Provide the (x, y) coordinate of the cell's center where the given text is located.  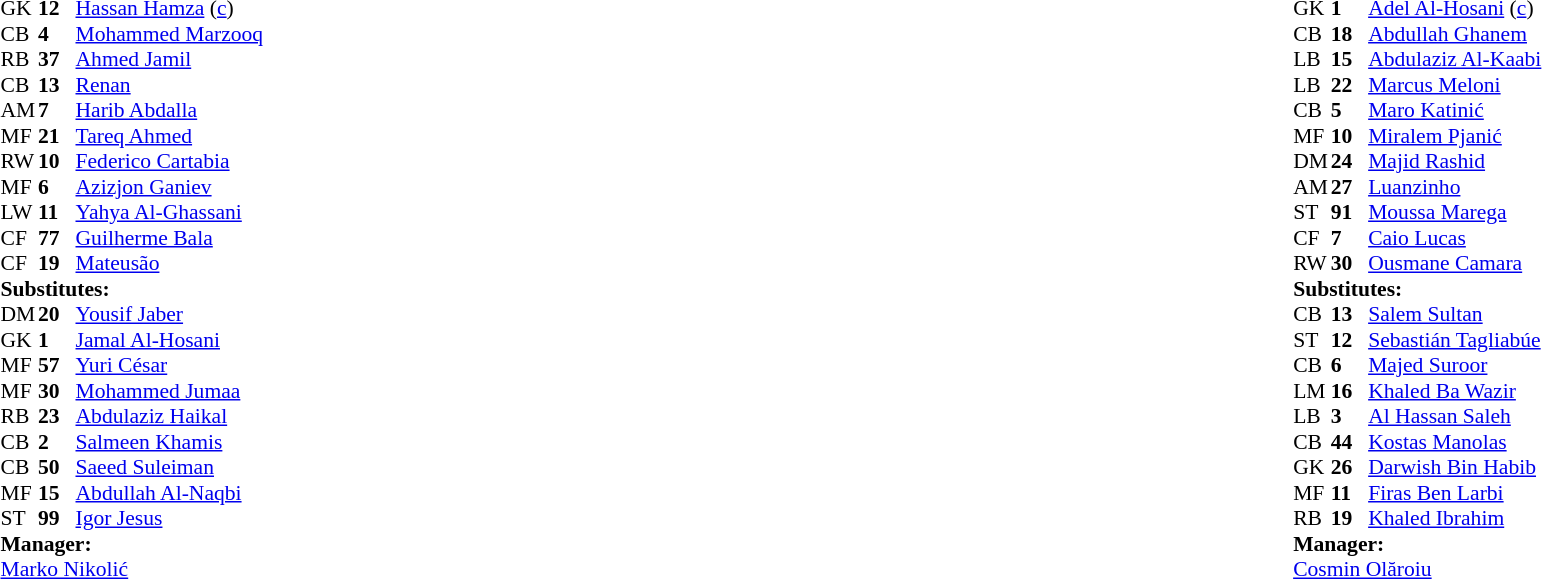
LW (19, 213)
Majed Suroor (1454, 365)
21 (57, 136)
16 (1350, 391)
Abdullah Ghanem (1454, 34)
77 (57, 238)
Guilherme Bala (170, 238)
Renan (170, 85)
LM (1312, 391)
4 (57, 34)
Majid Rashid (1454, 161)
27 (1350, 187)
Ahmed Jamil (170, 59)
37 (57, 59)
2 (57, 442)
Federico Cartabia (170, 161)
Abdulaziz Al-Kaabi (1454, 59)
Ousmane Camara (1454, 263)
Al Hassan Saleh (1454, 417)
Kostas Manolas (1454, 442)
Firas Ben Larbi (1454, 493)
Igor Jesus (170, 519)
Yahya Al-Ghassani (170, 213)
1 (57, 340)
24 (1350, 161)
Azizjon Ganiev (170, 187)
Saeed Suleiman (170, 467)
Miralem Pjanić (1454, 136)
18 (1350, 34)
Yousif Jaber (170, 315)
50 (57, 467)
12 (1350, 340)
Luanzinho (1454, 187)
22 (1350, 85)
Khaled Ibrahim (1454, 519)
Tareq Ahmed (170, 136)
5 (1350, 111)
23 (57, 417)
Abdulaziz Haikal (170, 417)
Moussa Marega (1454, 213)
Khaled Ba Wazir (1454, 391)
Maro Katinić (1454, 111)
20 (57, 315)
26 (1350, 467)
Mateusão (170, 263)
91 (1350, 213)
Mohammed Marzooq (170, 34)
Salmeen Khamis (170, 442)
Sebastián Tagliabúe (1454, 340)
Abdullah Al-Naqbi (170, 493)
99 (57, 519)
57 (57, 365)
Yuri César (170, 365)
Mohammed Jumaa (170, 391)
Salem Sultan (1454, 315)
Darwish Bin Habib (1454, 467)
Marcus Meloni (1454, 85)
Harib Abdalla (170, 111)
Caio Lucas (1454, 238)
3 (1350, 417)
44 (1350, 442)
Jamal Al-Hosani (170, 340)
